Extract the (x, y) coordinate from the center of the cell holding the provided text.  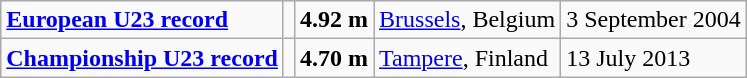
European U23 record (142, 20)
4.92 m (334, 20)
Tampere, Finland (468, 58)
3 September 2004 (654, 20)
Championship U23 record (142, 58)
Brussels, Belgium (468, 20)
4.70 m (334, 58)
13 July 2013 (654, 58)
